Provide the (x, y) coordinate of the cell's center where the given text is located.  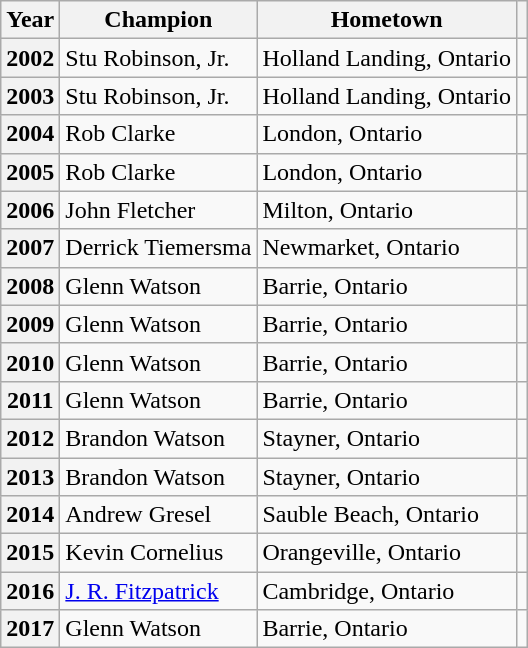
Sauble Beach, Ontario (387, 515)
2009 (30, 324)
Derrick Tiemersma (158, 248)
2005 (30, 172)
Champion (158, 20)
2011 (30, 400)
2017 (30, 629)
2006 (30, 210)
J. R. Fitzpatrick (158, 591)
2010 (30, 362)
2002 (30, 58)
Kevin Cornelius (158, 553)
2014 (30, 515)
Cambridge, Ontario (387, 591)
2016 (30, 591)
Orangeville, Ontario (387, 553)
John Fletcher (158, 210)
Hometown (387, 20)
Year (30, 20)
Newmarket, Ontario (387, 248)
2004 (30, 134)
2012 (30, 438)
Milton, Ontario (387, 210)
2007 (30, 248)
2008 (30, 286)
2013 (30, 477)
2003 (30, 96)
2015 (30, 553)
Andrew Gresel (158, 515)
